Identify which cell holds the provided text, then report its (X, Y) central coordinate. 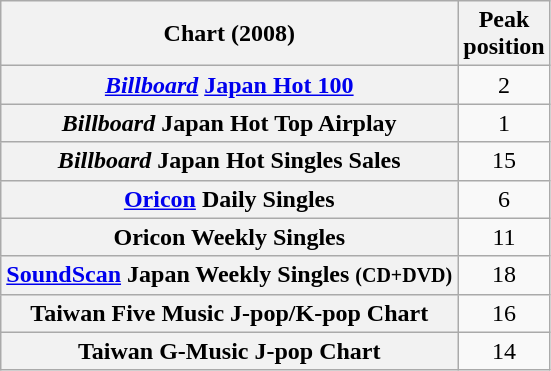
6 (504, 199)
SoundScan Japan Weekly Singles (CD+DVD) (230, 275)
Billboard Japan Hot Singles Sales (230, 161)
1 (504, 123)
16 (504, 313)
Billboard Japan Hot Top Airplay (230, 123)
14 (504, 351)
Taiwan G-Music J-pop Chart (230, 351)
Billboard Japan Hot 100 (230, 85)
Peakposition (504, 34)
2 (504, 85)
Oricon Daily Singles (230, 199)
11 (504, 237)
15 (504, 161)
Oricon Weekly Singles (230, 237)
Chart (2008) (230, 34)
18 (504, 275)
Taiwan Five Music J-pop/K-pop Chart (230, 313)
